Search for the cell housing the specified text and yield its [x, y] center coordinate. 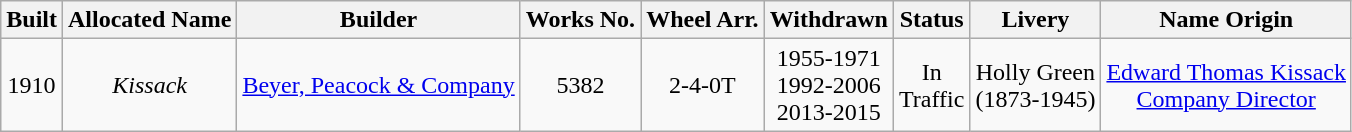
1910 [32, 85]
Holly Green(1873-1945) [1036, 85]
Beyer, Peacock & Company [378, 85]
Works No. [580, 20]
Kissack [150, 85]
2-4-0T [702, 85]
Wheel Arr. [702, 20]
Livery [1036, 20]
Name Origin [1226, 20]
InTraffic [931, 85]
Built [32, 20]
Allocated Name [150, 20]
Builder [378, 20]
Withdrawn [828, 20]
Status [931, 20]
Edward Thomas KissackCompany Director [1226, 85]
5382 [580, 85]
1955-19711992-20062013-2015 [828, 85]
